Determine the (x, y) coordinate at the center of the cell enclosing the given text.  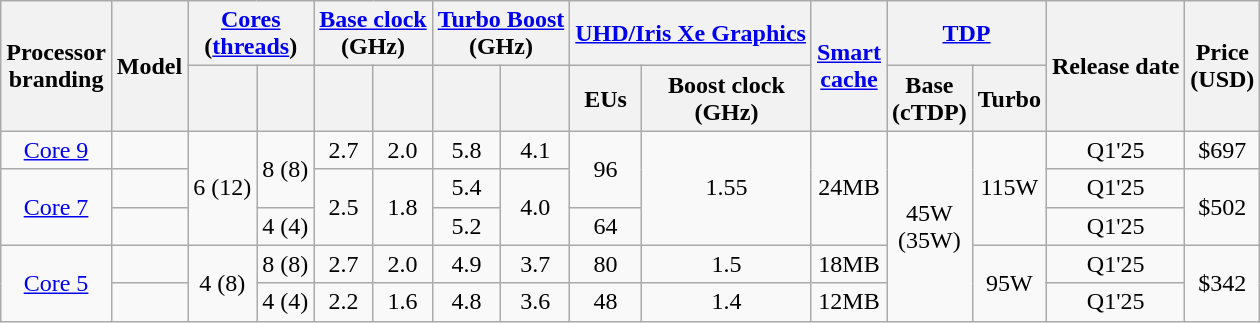
1.55 (726, 188)
TDP (967, 34)
2.5 (344, 207)
Smartcache (848, 66)
1.4 (726, 302)
6 (12) (222, 188)
Price (USD) (1222, 66)
5.4 (466, 188)
3.7 (536, 264)
1.6 (402, 302)
4 (8) (222, 283)
Base clock(GHz) (373, 34)
64 (606, 226)
$502 (1222, 207)
$697 (1222, 150)
3.6 (536, 302)
2.2 (344, 302)
18MB (848, 264)
5.2 (466, 226)
Core 9 (56, 150)
5.8 (466, 150)
Boost clock(GHz) (726, 98)
4.1 (536, 150)
EUs (606, 98)
Release date (1115, 66)
96 (606, 169)
24MB (848, 188)
48 (606, 302)
Turbo (1009, 98)
Base(cTDP) (930, 98)
4.9 (466, 264)
115W (1009, 188)
4.0 (536, 207)
Processorbranding (56, 66)
4.8 (466, 302)
Core 5 (56, 283)
$342 (1222, 283)
12MB (848, 302)
1.8 (402, 207)
45W(35W) (930, 226)
Turbo Boost(GHz) (501, 34)
Model (149, 66)
Core 7 (56, 207)
1.5 (726, 264)
80 (606, 264)
UHD/Iris Xe Graphics (691, 34)
95W (1009, 283)
Cores(threads) (251, 34)
